Pinpoint the cell where the given text exists, returning its (X, Y) midpoint coordinate. 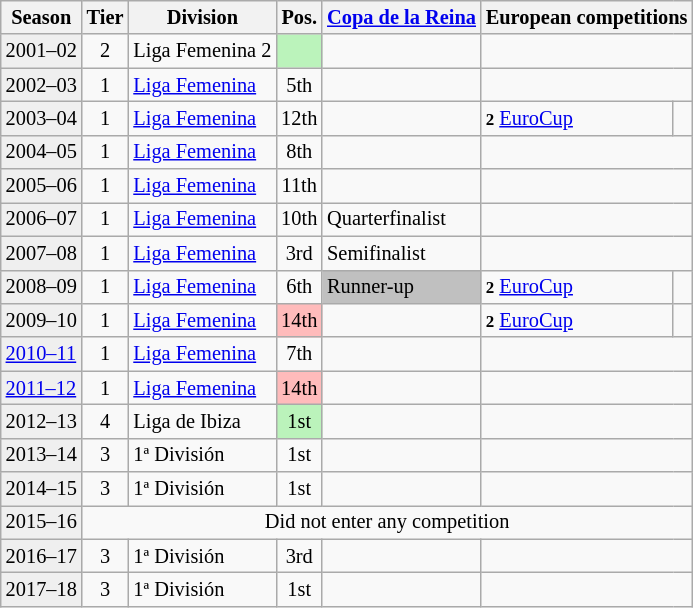
2002–03 (42, 85)
2007–08 (42, 253)
Division (202, 17)
2017–18 (42, 589)
Semifinalist (402, 253)
Season (42, 17)
Did not enter any competition (388, 522)
2011–12 (42, 388)
2006–07 (42, 219)
2 (106, 51)
2015–16 (42, 522)
Pos. (299, 17)
4 (106, 421)
2008–09 (42, 287)
Copa de la Reina (402, 17)
2003–04 (42, 118)
2014–15 (42, 489)
5th (299, 85)
2005–06 (42, 186)
Quarterfinalist (402, 219)
6th (299, 287)
European competitions (587, 17)
2016–17 (42, 556)
Liga Femenina 2 (202, 51)
2001–02 (42, 51)
11th (299, 186)
2013–14 (42, 455)
Tier (106, 17)
2012–13 (42, 421)
7th (299, 354)
10th (299, 219)
12th (299, 118)
8th (299, 152)
Liga de Ibiza (202, 421)
2009–10 (42, 320)
2004–05 (42, 152)
2010–11 (42, 354)
Runner-up (402, 287)
